From the cell containing the given text, extract its center point as [x, y] coordinate. 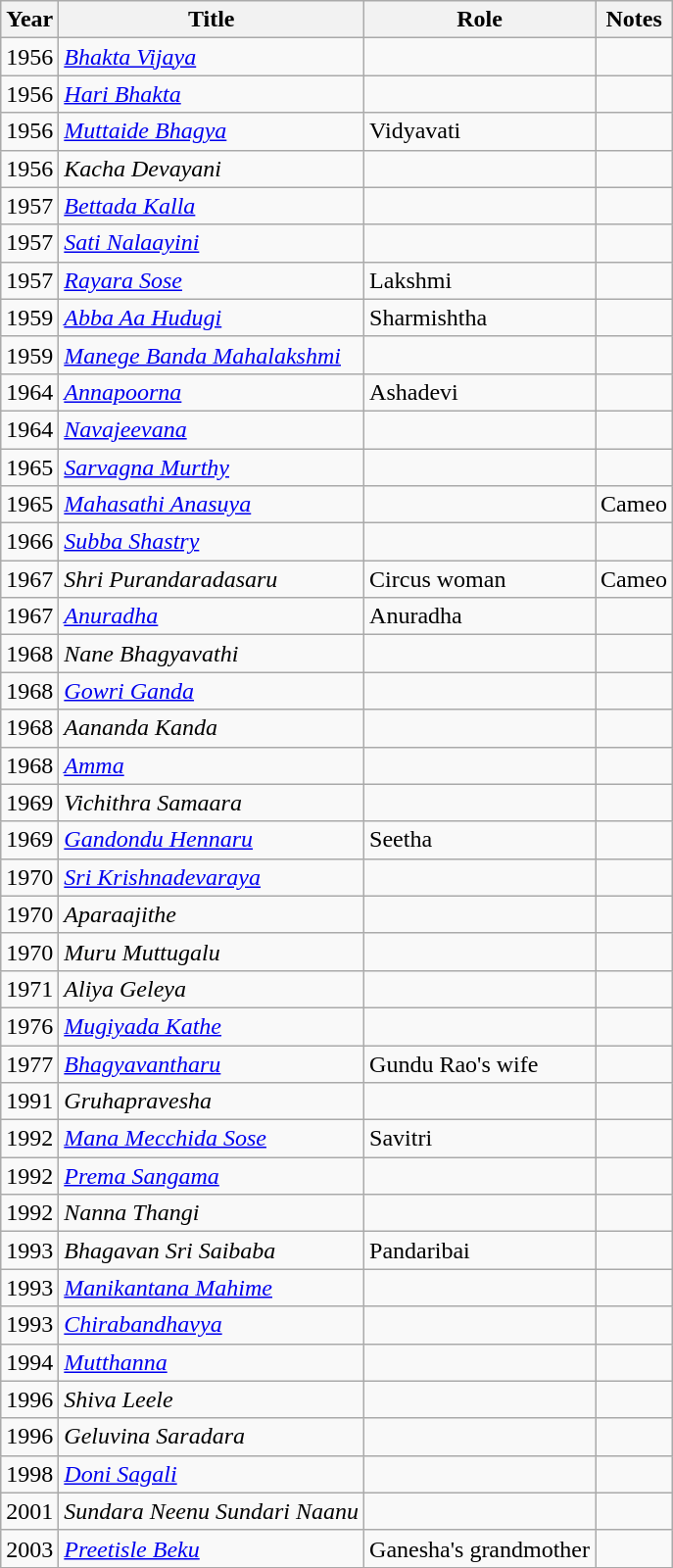
Bhagavan Sri Saibaba [212, 1250]
1977 [29, 1063]
Bhakta Vijaya [212, 57]
Nane Bhagyavathi [212, 654]
2003 [29, 1548]
Sharmishtha [480, 318]
Nanna Thangi [212, 1213]
Ganesha's grandmother [480, 1548]
1971 [29, 989]
1994 [29, 1362]
Gundu Rao's wife [480, 1063]
1998 [29, 1474]
1976 [29, 1026]
Manege Banda Mahalakshmi [212, 355]
Kacha Devayani [212, 169]
Shiva Leele [212, 1399]
Manikantana Mahime [212, 1288]
Bettada Kalla [212, 206]
Gruhapravesha [212, 1102]
Muttaide Bhagya [212, 131]
1991 [29, 1102]
Navajeevana [212, 429]
Seetha [480, 840]
Mana Mecchida Sose [212, 1139]
Shri Purandaradasaru [212, 579]
Annapoorna [212, 392]
Ashadevi [480, 392]
Circus woman [480, 579]
Year [29, 20]
Geluvina Saradara [212, 1437]
Doni Sagali [212, 1474]
Amma [212, 765]
1966 [29, 542]
Pandaribai [480, 1250]
Sundara Neenu Sundari Naanu [212, 1511]
Role [480, 20]
Title [212, 20]
Aananda Kanda [212, 728]
Chirabandhavya [212, 1325]
Mutthanna [212, 1362]
Hari Bhakta [212, 94]
Sri Krishnadevaraya [212, 877]
Vichithra Samaara [212, 803]
Aliya Geleya [212, 989]
Mugiyada Kathe [212, 1026]
Bhagyavantharu [212, 1063]
Preetisle Beku [212, 1548]
Abba Aa Hudugi [212, 318]
Sarvagna Murthy [212, 467]
Rayara Sose [212, 280]
Gandondu Hennaru [212, 840]
Gowri Ganda [212, 691]
Savitri [480, 1139]
Sati Nalaayini [212, 243]
Subba Shastry [212, 542]
Lakshmi [480, 280]
Muru Muttugalu [212, 952]
Vidyavati [480, 131]
Prema Sangama [212, 1176]
2001 [29, 1511]
Mahasathi Anasuya [212, 505]
Aparaajithe [212, 914]
Notes [635, 20]
